Scan for the cell matching the given text and deliver its (X, Y) coordinate at center. 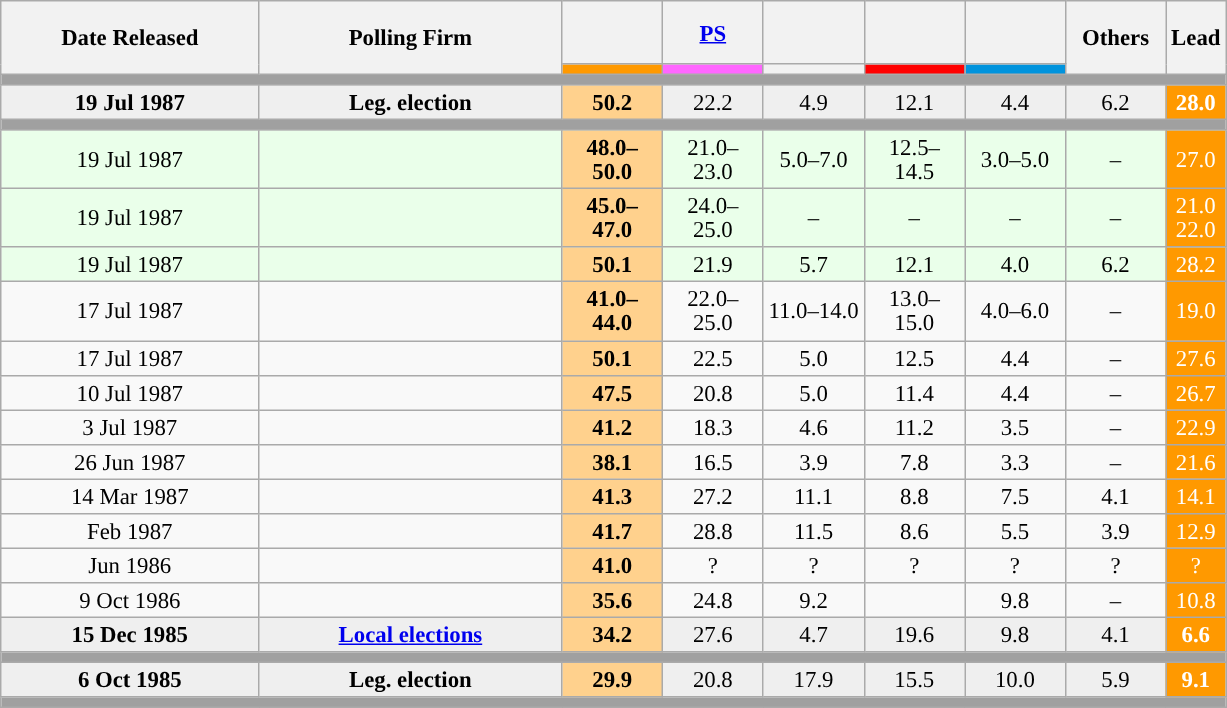
PS (714, 32)
9.1 (1196, 680)
28.2 (1196, 266)
7.5 (1016, 496)
34.2 (612, 634)
4.0 (1016, 266)
5.7 (814, 266)
21.6 (1196, 462)
8.8 (914, 496)
4.0–6.0 (1016, 312)
12.5–14.5 (914, 160)
Jun 1986 (130, 566)
15 Dec 1985 (130, 634)
48.0–50.0 (612, 160)
Others (1116, 38)
19.0 (1196, 312)
3.5 (1016, 428)
3.0–5.0 (1016, 160)
22.9 (1196, 428)
9 Oct 1986 (130, 600)
41.0 (612, 566)
4.7 (814, 634)
12.9 (1196, 532)
21.022.0 (1196, 218)
Feb 1987 (130, 532)
Lead (1196, 38)
50.2 (612, 102)
11.4 (914, 392)
22.2 (714, 102)
13.0–15.0 (914, 312)
28.8 (714, 532)
15.5 (914, 680)
19.6 (914, 634)
22.0–25.0 (714, 312)
47.5 (612, 392)
14 Mar 1987 (130, 496)
6 Oct 1985 (130, 680)
29.9 (612, 680)
11.5 (814, 532)
22.5 (714, 358)
21.9 (714, 266)
41.2 (612, 428)
5.0–7.0 (814, 160)
41.7 (612, 532)
4.9 (814, 102)
7.8 (914, 462)
45.0–47.0 (612, 218)
Local elections (410, 634)
10.8 (1196, 600)
3.3 (1016, 462)
24.0–25.0 (714, 218)
10.0 (1016, 680)
10 Jul 1987 (130, 392)
12.5 (914, 358)
38.1 (612, 462)
9.2 (814, 600)
5.5 (1016, 532)
11.1 (814, 496)
26.7 (1196, 392)
21.0–23.0 (714, 160)
11.0–14.0 (814, 312)
3 Jul 1987 (130, 428)
Date Released (130, 38)
27.2 (714, 496)
4.6 (814, 428)
Polling Firm (410, 38)
26 Jun 1987 (130, 462)
14.1 (1196, 496)
27.0 (1196, 160)
8.6 (914, 532)
24.8 (714, 600)
41.0–44.0 (612, 312)
16.5 (714, 462)
17.9 (814, 680)
35.6 (612, 600)
41.3 (612, 496)
5.9 (1116, 680)
18.3 (714, 428)
6.6 (1196, 634)
28.0 (1196, 102)
11.2 (914, 428)
